Capture the cell that displays the provided text and extract its (X, Y) central coordinate. 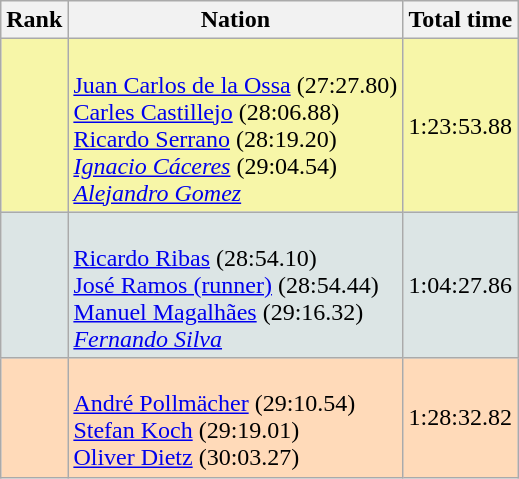
1:04:27.86 (460, 285)
André Pollmächer (29:10.54) Stefan Koch (29:19.01) Oliver Dietz (30:03.27) (236, 418)
Juan Carlos de la Ossa (27:27.80) Carles Castillejo (28:06.88) Ricardo Serrano (28:19.20) Ignacio Cáceres (29:04.54) Alejandro Gomez (236, 126)
1:28:32.82 (460, 418)
Ricardo Ribas (28:54.10) José Ramos (runner) (28:54.44) Manuel Magalhães (29:16.32) Fernando Silva (236, 285)
1:23:53.88 (460, 126)
Nation (236, 20)
Rank (34, 20)
Total time (460, 20)
